From the cell containing the given text, extract its center point as (x, y) coordinate. 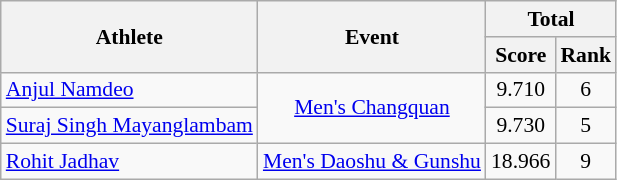
Rohit Jadhav (130, 162)
9.730 (520, 126)
6 (586, 90)
Men's Changquan (372, 108)
Rank (586, 55)
Total (551, 19)
9.710 (520, 90)
5 (586, 126)
Men's Daoshu & Gunshu (372, 162)
Athlete (130, 36)
9 (586, 162)
18.966 (520, 162)
Anjul Namdeo (130, 90)
Score (520, 55)
Suraj Singh Mayanglambam (130, 126)
Event (372, 36)
